Detect which cell encompasses the target text, then output its (X, Y) center coordinate. 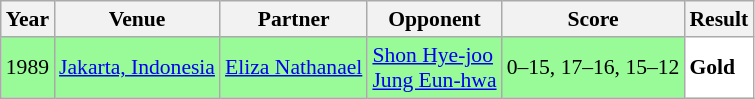
Opponent (434, 19)
0–15, 17–16, 15–12 (594, 68)
Venue (137, 19)
Gold (718, 68)
Score (594, 19)
Year (28, 19)
Eliza Nathanael (294, 68)
Partner (294, 19)
Result (718, 19)
Shon Hye-joo Jung Eun-hwa (434, 68)
1989 (28, 68)
Jakarta, Indonesia (137, 68)
